Find where the given text appears and provide that cell's center as [X, Y] coordinate. 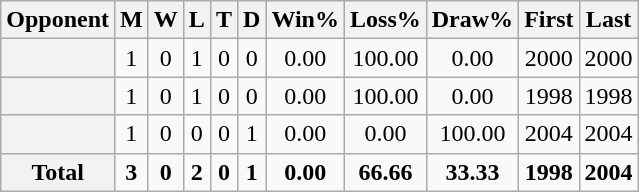
3 [132, 172]
33.33 [472, 172]
W [166, 20]
Total [58, 172]
L [196, 20]
2 [196, 172]
Win% [306, 20]
Opponent [58, 20]
T [224, 20]
Draw% [472, 20]
D [251, 20]
Last [608, 20]
M [132, 20]
Loss% [386, 20]
66.66 [386, 172]
First [549, 20]
